From the cell containing the given text, extract its center point as (x, y) coordinate. 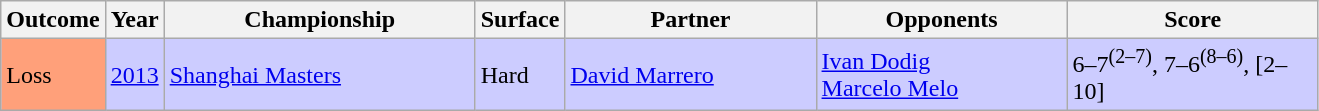
Partner (690, 20)
Ivan Dodig Marcelo Melo (942, 75)
Year (134, 20)
Loss (53, 75)
Score (1192, 20)
2013 (134, 75)
David Marrero (690, 75)
Shanghai Masters (320, 75)
Surface (520, 20)
6–7(2–7), 7–6(8–6), [2–10] (1192, 75)
Opponents (942, 20)
Outcome (53, 20)
Hard (520, 75)
Championship (320, 20)
